Pinpoint the cell where the given text exists, returning its [x, y] midpoint coordinate. 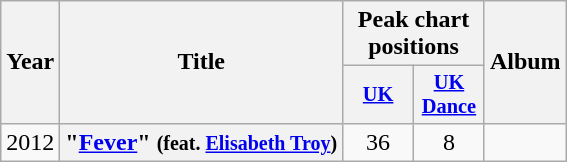
UK Dance [450, 95]
36 [378, 142]
Title [202, 62]
"Fever" (feat. Elisabeth Troy) [202, 142]
Peak chart positions [414, 34]
Year [30, 62]
8 [450, 142]
Album [525, 62]
2012 [30, 142]
UK [378, 95]
